Detect which cell encompasses the target text, then output its [x, y] center coordinate. 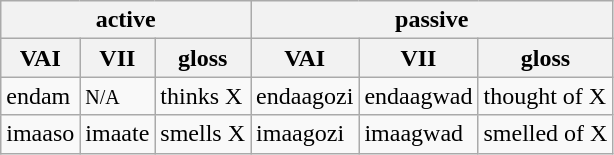
thought of X [546, 96]
N/A [118, 96]
endaagwad [418, 96]
imaagozi [305, 134]
thinks X [203, 96]
passive [432, 20]
endam [40, 96]
endaagozi [305, 96]
smelled of X [546, 134]
smells X [203, 134]
active [126, 20]
imaate [118, 134]
imaagwad [418, 134]
imaaso [40, 134]
